Detect which cell encompasses the target text, then output its [x, y] center coordinate. 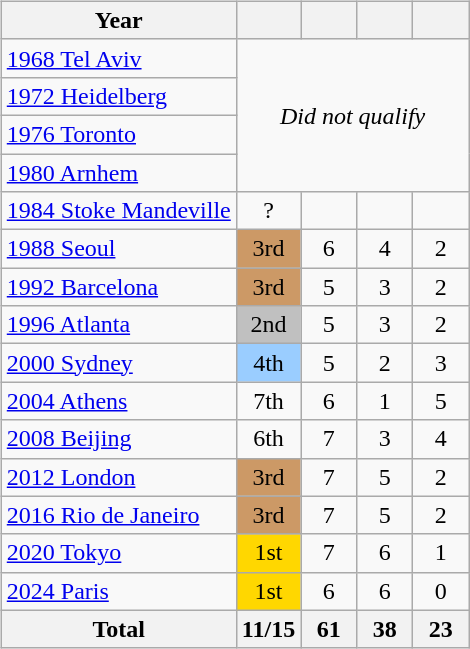
2008 Beijing [118, 439]
1972 Heidelberg [118, 96]
4th [268, 363]
2016 Rio de Janeiro [118, 515]
2000 Sydney [118, 363]
2020 Tokyo [118, 553]
1976 Toronto [118, 134]
6th [268, 439]
23 [441, 629]
Did not qualify [352, 115]
? [268, 211]
11/15 [268, 629]
1988 Seoul [118, 249]
1992 Barcelona [118, 287]
Total [118, 629]
1984 Stoke Mandeville [118, 211]
38 [385, 629]
1996 Atlanta [118, 325]
2nd [268, 325]
1980 Arnhem [118, 173]
2004 Athens [118, 401]
0 [441, 591]
2012 London [118, 477]
2024 Paris [118, 591]
1968 Tel Aviv [118, 58]
61 [329, 629]
7th [268, 401]
Year [118, 20]
